Capture the cell that displays the provided text and extract its [X, Y] central coordinate. 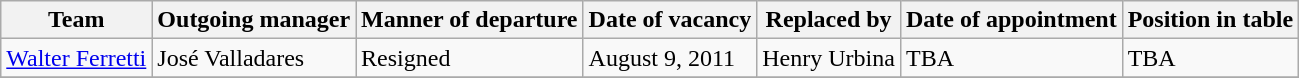
Henry Urbina [829, 58]
José Valladares [254, 58]
Replaced by [829, 20]
Date of vacancy [670, 20]
Team [76, 20]
Outgoing manager [254, 20]
Resigned [470, 58]
Position in table [1210, 20]
Walter Ferretti [76, 58]
Date of appointment [1011, 20]
August 9, 2011 [670, 58]
Manner of departure [470, 20]
